Provide the [X, Y] coordinate of the cell's center where the given text is located.  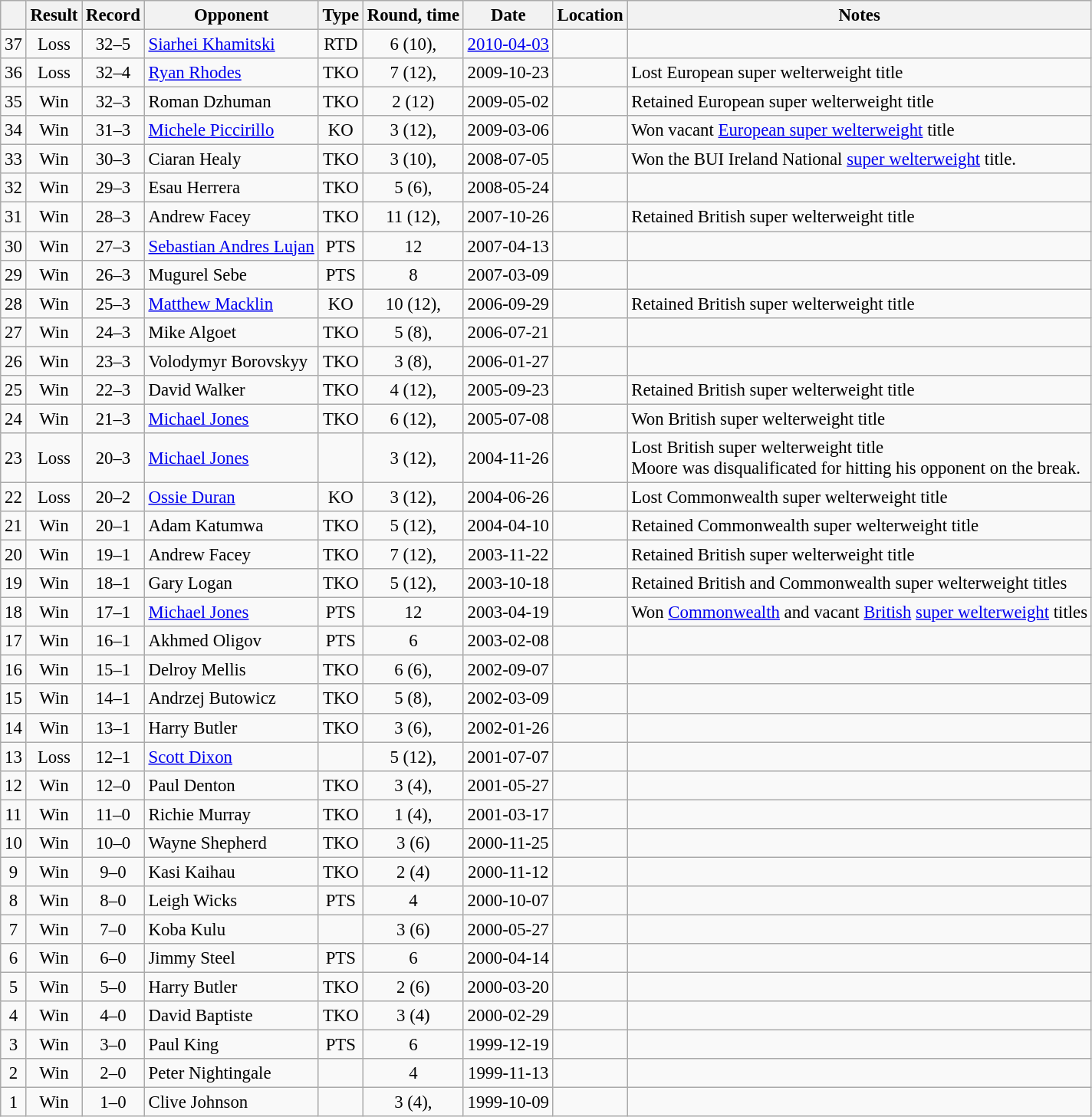
31 [14, 217]
28–3 [113, 217]
RTD [340, 44]
6 (12), [413, 419]
4 (12), [413, 390]
Delroy Mellis [232, 670]
Lost British super welterweight title Moore was disqualificated for hitting his opponent on the break. [859, 458]
Result [54, 15]
Gary Logan [232, 583]
Won the BUI Ireland National super welterweight title. [859, 159]
2009-03-06 [508, 130]
2009-10-23 [508, 73]
29–3 [113, 188]
3 (10), [413, 159]
12–0 [113, 785]
11–0 [113, 814]
1999-12-19 [508, 1045]
Ossie Duran [232, 497]
Peter Nightingale [232, 1073]
23 [14, 458]
33 [14, 159]
14–1 [113, 699]
Ciaran Healy [232, 159]
Round, time [413, 15]
22 [14, 497]
2006-09-29 [508, 304]
20–3 [113, 458]
16 [14, 670]
17 [14, 641]
26 [14, 361]
Akhmed Oligov [232, 641]
Ryan Rhodes [232, 73]
2 (6) [413, 987]
16–1 [113, 641]
2000-02-29 [508, 1016]
Date [508, 15]
2003-10-18 [508, 583]
Scott Dixon [232, 757]
Retained Commonwealth super welterweight title [859, 526]
Adam Katumwa [232, 526]
24 [14, 419]
19–1 [113, 555]
7–0 [113, 929]
Roman Dzhuman [232, 102]
Record [113, 15]
Paul King [232, 1045]
2003-02-08 [508, 641]
5–0 [113, 987]
Paul Denton [232, 785]
Retained British and Commonwealth super welterweight titles [859, 583]
34 [14, 130]
30 [14, 246]
20 [14, 555]
36 [14, 73]
Mike Algoet [232, 332]
Esau Herrera [232, 188]
2001-03-17 [508, 814]
2010-04-03 [508, 44]
2007-04-13 [508, 246]
3–0 [113, 1045]
2 (12) [413, 102]
1999-11-13 [508, 1073]
19 [14, 583]
27–3 [113, 246]
Location [590, 15]
Won British super welterweight title [859, 419]
21 [14, 526]
2001-05-27 [508, 785]
2003-11-22 [508, 555]
2007-03-09 [508, 274]
11 [14, 814]
2002-01-26 [508, 728]
3 (6), [413, 728]
2–0 [113, 1073]
11 (12), [413, 217]
31–3 [113, 130]
3 (8), [413, 361]
Kasi Kaihau [232, 872]
Type [340, 15]
Matthew Macklin [232, 304]
3 [14, 1045]
Won Commonwealth and vacant British super welterweight titles [859, 613]
25 [14, 390]
18–1 [113, 583]
22–3 [113, 390]
Sebastian Andres Lujan [232, 246]
15–1 [113, 670]
2000-11-12 [508, 872]
2009-05-02 [508, 102]
20–2 [113, 497]
David Walker [232, 390]
2007-10-26 [508, 217]
Richie Murray [232, 814]
3 (4) [413, 1016]
37 [14, 44]
2000-05-27 [508, 929]
13–1 [113, 728]
Lost Commonwealth super welterweight title [859, 497]
6 (10), [413, 44]
2001-07-07 [508, 757]
20–1 [113, 526]
2003-04-19 [508, 613]
9 [14, 872]
Retained European super welterweight title [859, 102]
2000-04-14 [508, 958]
21–3 [113, 419]
10 (12), [413, 304]
2000-11-25 [508, 843]
32–3 [113, 102]
1 (4), [413, 814]
Wayne Shepherd [232, 843]
2002-03-09 [508, 699]
2000-03-20 [508, 987]
Jimmy Steel [232, 958]
12–1 [113, 757]
13 [14, 757]
4–0 [113, 1016]
32 [14, 188]
35 [14, 102]
Opponent [232, 15]
2005-09-23 [508, 390]
2005-07-08 [508, 419]
1–0 [113, 1102]
2004-06-26 [508, 497]
Clive Johnson [232, 1102]
2006-01-27 [508, 361]
18 [14, 613]
Mugurel Sebe [232, 274]
Siarhei Khamitski [232, 44]
25–3 [113, 304]
6–0 [113, 958]
2008-05-24 [508, 188]
1 [14, 1102]
32–4 [113, 73]
Michele Piccirillo [232, 130]
Andrzej Butowicz [232, 699]
5 (6), [413, 188]
30–3 [113, 159]
Leigh Wicks [232, 901]
Koba Kulu [232, 929]
2006-07-21 [508, 332]
2000-10-07 [508, 901]
Won vacant European super welterweight title [859, 130]
2 (4) [413, 872]
8–0 [113, 901]
5 [14, 987]
24–3 [113, 332]
28 [14, 304]
7 [14, 929]
14 [14, 728]
Lost European super welterweight title [859, 73]
2004-11-26 [508, 458]
Volodymyr Borovskyy [232, 361]
2 [14, 1073]
1999-10-09 [508, 1102]
27 [14, 332]
10–0 [113, 843]
32–5 [113, 44]
David Baptiste [232, 1016]
26–3 [113, 274]
Notes [859, 15]
15 [14, 699]
2004-04-10 [508, 526]
10 [14, 843]
2008-07-05 [508, 159]
9–0 [113, 872]
6 (6), [413, 670]
23–3 [113, 361]
2002-09-07 [508, 670]
17–1 [113, 613]
29 [14, 274]
